Find where the given text appears and provide that cell's center as [X, Y] coordinate. 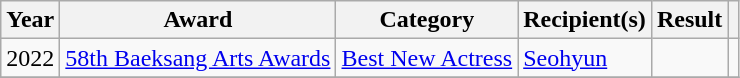
Award [198, 20]
Year [30, 20]
2022 [30, 58]
Seohyun [585, 58]
Recipient(s) [585, 20]
Category [427, 20]
58th Baeksang Arts Awards [198, 58]
Best New Actress [427, 58]
Result [689, 20]
